For the text-containing cell, return its midpoint in [X, Y] coordinate format. 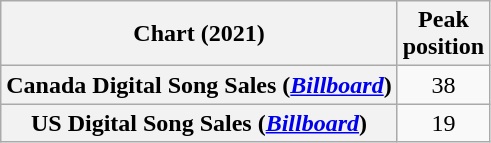
Peakposition [443, 34]
Canada Digital Song Sales (Billboard) [199, 85]
Chart (2021) [199, 34]
US Digital Song Sales (Billboard) [199, 123]
19 [443, 123]
38 [443, 85]
